Return the (X, Y) coordinate for the center point of the cell that contains the specified text.  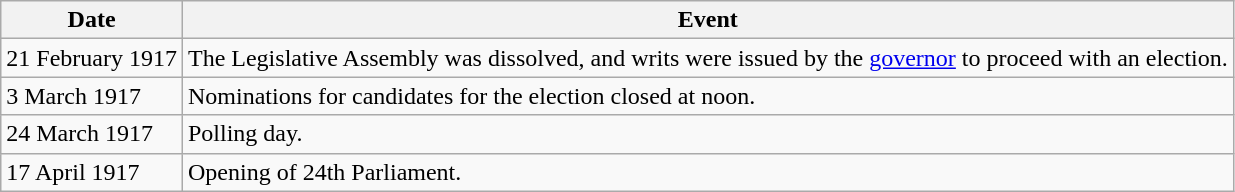
24 March 1917 (92, 134)
Nominations for candidates for the election closed at noon. (708, 96)
Date (92, 20)
3 March 1917 (92, 96)
Polling day. (708, 134)
The Legislative Assembly was dissolved, and writs were issued by the governor to proceed with an election. (708, 58)
Opening of 24th Parliament. (708, 172)
21 February 1917 (92, 58)
17 April 1917 (92, 172)
Event (708, 20)
